Return (x, y) of the center of cell containing provided text 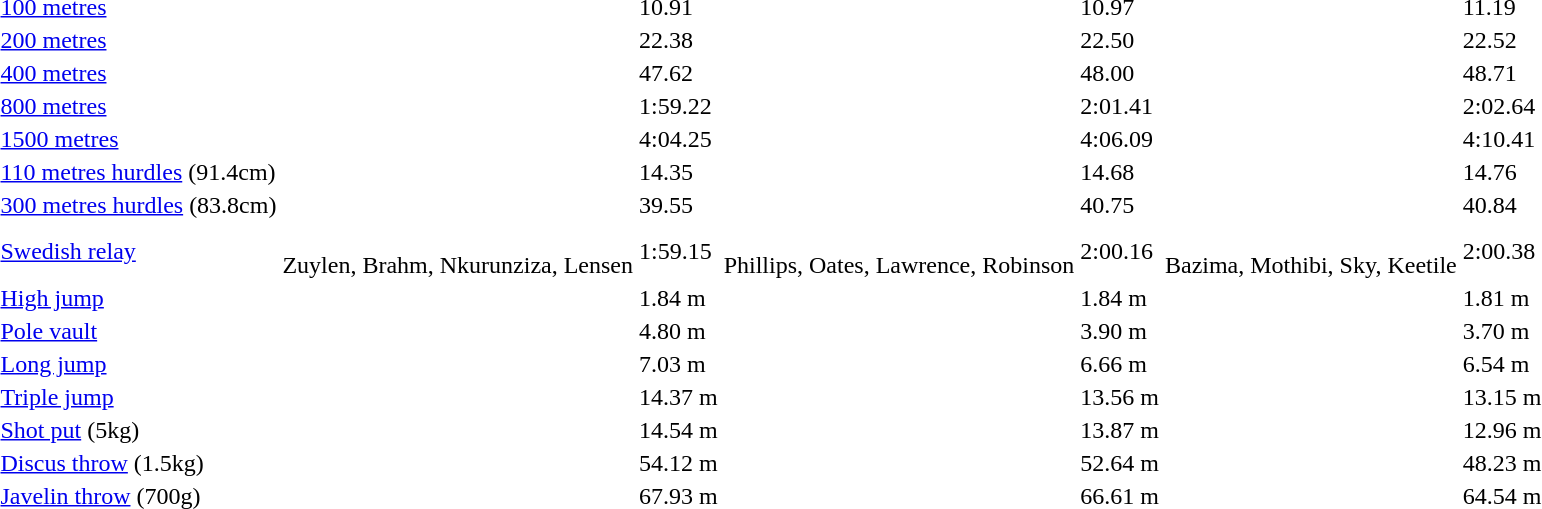
4:06.09 (1120, 139)
14.68 (1120, 172)
47.62 (678, 73)
14.54 m (678, 430)
3.90 m (1120, 331)
2:00.16 (1120, 252)
22.38 (678, 40)
13.87 m (1120, 430)
39.55 (678, 205)
14.37 m (678, 397)
13.56 m (1120, 397)
Phillips, Oates, Lawrence, Robinson (899, 252)
6.66 m (1120, 364)
4:04.25 (678, 139)
Zuylen, Brahm, Nkurunziza, Lensen (458, 252)
2:01.41 (1120, 106)
1:59.15 (678, 252)
Bazima, Mothibi, Sky, Keetile (1310, 252)
54.12 m (678, 463)
1:59.22 (678, 106)
52.64 m (1120, 463)
40.75 (1120, 205)
22.50 (1120, 40)
48.00 (1120, 73)
14.35 (678, 172)
4.80 m (678, 331)
7.03 m (678, 364)
